Locate the cell with the specified text and output its (X, Y) center coordinate. 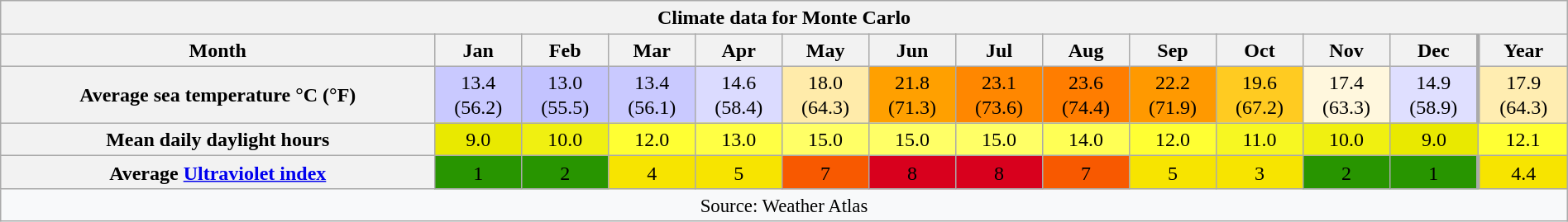
Average Ultraviolet index (218, 172)
11.0 (1260, 139)
Feb (566, 50)
23.1(73.6) (999, 94)
4.4 (1523, 172)
Apr (739, 50)
13.0(55.5) (566, 94)
4 (652, 172)
21.8(71.3) (913, 94)
Dec (1434, 50)
13.4(56.1) (652, 94)
Oct (1260, 50)
12.1 (1523, 139)
Aug (1087, 50)
Jul (999, 50)
Nov (1346, 50)
14.0 (1087, 139)
Climate data for Monte Carlo (784, 17)
Jun (913, 50)
Jan (478, 50)
17.4(63.3) (1346, 94)
13.0 (739, 139)
Year (1523, 50)
Mean daily daylight hours (218, 139)
May (825, 50)
Mar (652, 50)
Average sea temperature °C (°F) (218, 94)
Month (218, 50)
Sep (1173, 50)
13.4(56.2) (478, 94)
Source: Weather Atlas (784, 205)
3 (1260, 172)
14.6(58.4) (739, 94)
22.2(71.9) (1173, 94)
23.6(74.4) (1087, 94)
18.0(64.3) (825, 94)
17.9(64.3) (1523, 94)
19.6(67.2) (1260, 94)
14.9(58.9) (1434, 94)
